Extract the [X, Y] coordinate from the center of the cell holding the provided text.  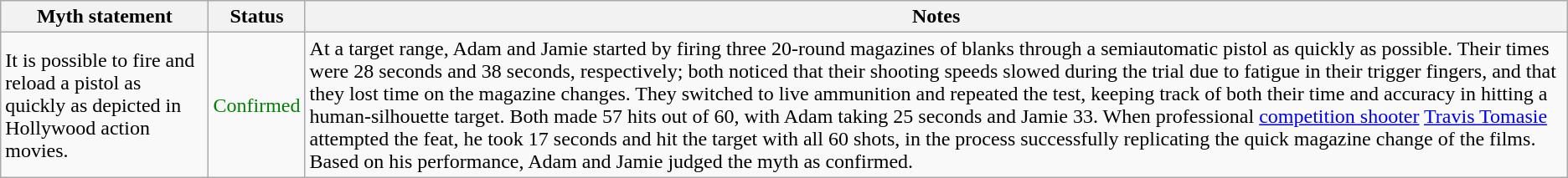
Myth statement [105, 17]
It is possible to fire and reload a pistol as quickly as depicted in Hollywood action movies. [105, 105]
Confirmed [256, 105]
Status [256, 17]
Notes [936, 17]
